Find where the given text appears and provide that cell's center as (X, Y) coordinate. 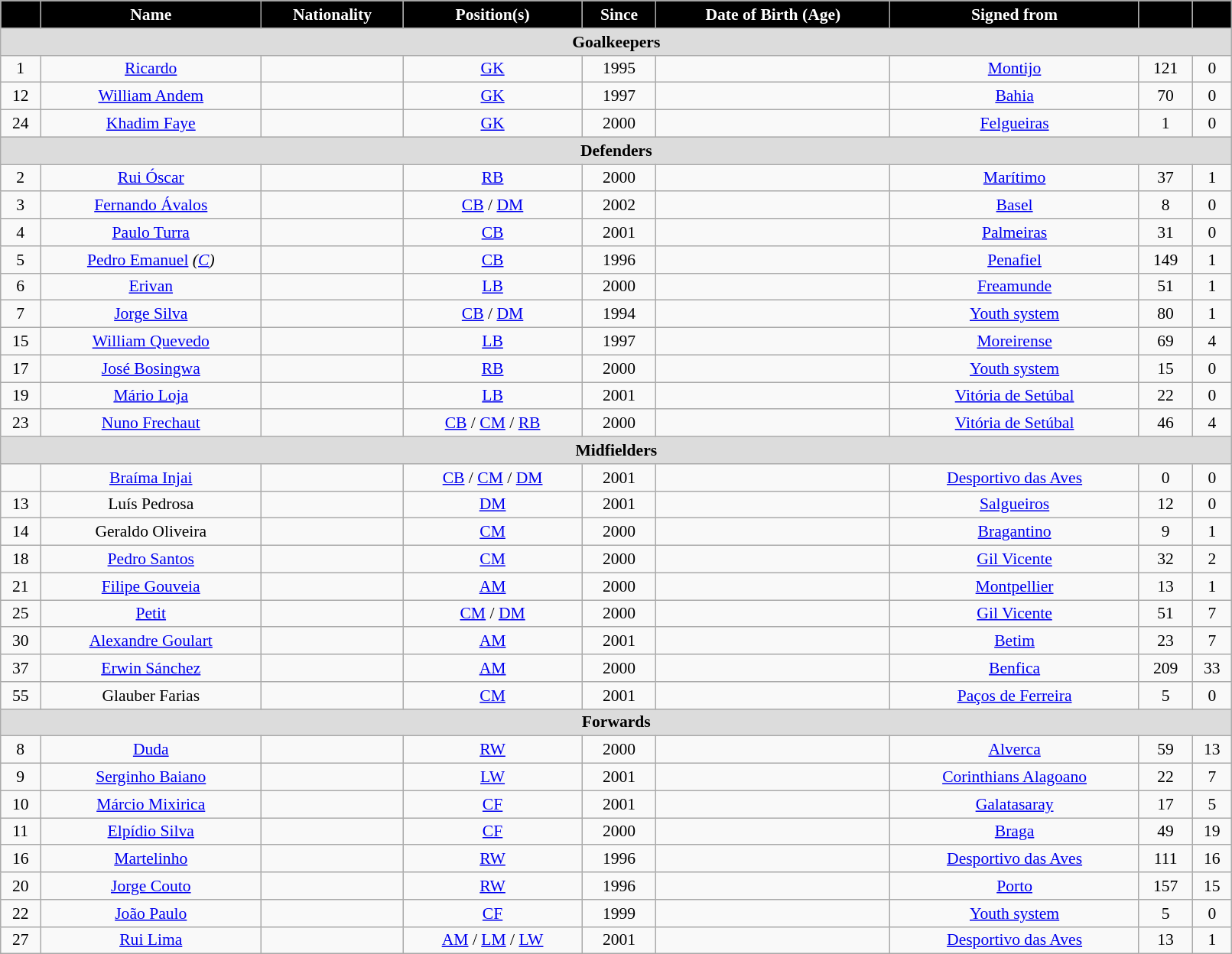
Geraldo Oliveira (151, 532)
Forwards (616, 722)
Corinthians Alagoano (1015, 777)
Penafiel (1015, 260)
Erivan (151, 287)
Galatasaray (1015, 804)
55 (21, 696)
Bragantino (1015, 532)
20 (21, 886)
Alexandre Goulart (151, 641)
Braíma Injai (151, 478)
Martelinho (151, 859)
2002 (619, 206)
157 (1165, 886)
209 (1165, 668)
80 (1165, 314)
Goalkeepers (616, 42)
Montpellier (1015, 586)
Alverca (1015, 750)
Name (151, 15)
Erwin Sánchez (151, 668)
Braga (1015, 832)
27 (21, 940)
21 (21, 586)
Paços de Ferreira (1015, 696)
Montijo (1015, 69)
Duda (151, 750)
Moreirense (1015, 342)
AM / LM / LW (492, 940)
31 (1165, 232)
14 (21, 532)
Mário Loja (151, 396)
11 (21, 832)
Jorge Silva (151, 314)
Position(s) (492, 15)
49 (1165, 832)
32 (1165, 560)
6 (21, 287)
Serginho Baiano (151, 777)
Freamunde (1015, 287)
Ricardo (151, 69)
3 (21, 206)
1999 (619, 913)
Since (619, 15)
Nationality (332, 15)
Defenders (616, 151)
Filipe Gouveia (151, 586)
1995 (619, 69)
Date of Birth (Age) (773, 15)
25 (21, 614)
CB / CM / DM (492, 478)
Felgueiras (1015, 124)
Salgueiros (1015, 505)
Nuno Frechaut (151, 423)
149 (1165, 260)
Basel (1015, 206)
Pedro Santos (151, 560)
18 (21, 560)
João Paulo (151, 913)
30 (21, 641)
CB / CM / RB (492, 423)
Paulo Turra (151, 232)
1994 (619, 314)
Rui Óscar (151, 178)
Porto (1015, 886)
José Bosingwa (151, 368)
Rui Lima (151, 940)
Elpídio Silva (151, 832)
69 (1165, 342)
Marítimo (1015, 178)
59 (1165, 750)
33 (1212, 668)
Pedro Emanuel (C) (151, 260)
Khadim Faye (151, 124)
46 (1165, 423)
Jorge Couto (151, 886)
Márcio Mixirica (151, 804)
Palmeiras (1015, 232)
121 (1165, 69)
70 (1165, 96)
LW (492, 777)
24 (21, 124)
111 (1165, 859)
10 (21, 804)
Midfielders (616, 450)
Luís Pedrosa (151, 505)
William Andem (151, 96)
CM / DM (492, 614)
Signed from (1015, 15)
Glauber Farias (151, 696)
DM (492, 505)
William Quevedo (151, 342)
Benfica (1015, 668)
Petit (151, 614)
Bahia (1015, 96)
Fernando Ávalos (151, 206)
Betim (1015, 641)
